Output the (x, y) coordinate of the center of the cell containing the given text.  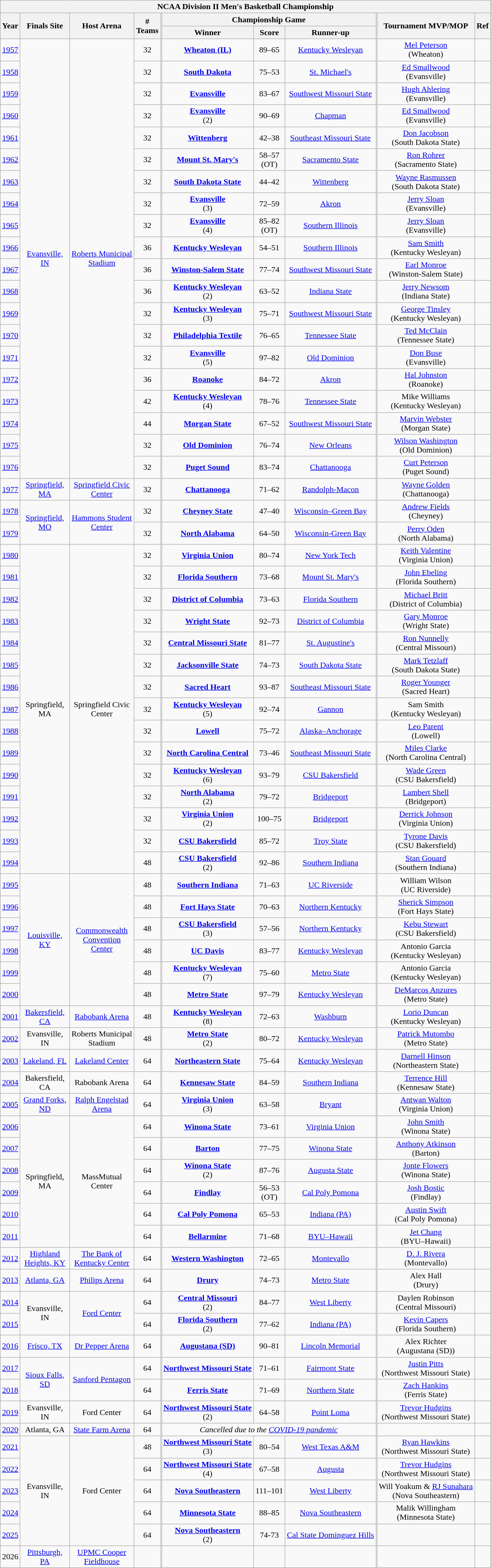
2002 (10, 1039)
2026 (10, 1557)
Evansville(3) (207, 203)
70–63 (269, 906)
Augustana (SD) (207, 1346)
74-73 (269, 1535)
Trevor Hudgins(Northwest Missouri State) (425, 1469)
Lorio Duncan(Kentucky Wesleyan) (425, 1017)
2009 (10, 1192)
2017 (10, 1368)
Wilson Washington(Old Dominion) (425, 445)
Stan Gouard(Southern Indiana) (425, 863)
2023 (10, 1491)
Evansville (207, 94)
Ron Rohrer(Sacramento State) (425, 159)
Gary Monroe(Wright State) (425, 621)
1982 (10, 599)
83–74 (269, 467)
Springfield, MO (45, 522)
1967 (10, 269)
73–46 (269, 753)
Michael Britt(District of Columbia) (425, 599)
2018 (10, 1390)
Finals Site (45, 26)
54–51 (269, 247)
# Teams (147, 26)
Frisco, TX (45, 1346)
71–63 (269, 885)
Ron Nunnelly(Central Missouri) (425, 643)
2006 (10, 1127)
Year (10, 26)
1973 (10, 401)
2024 (10, 1513)
2007 (10, 1148)
2016 (10, 1346)
77–74 (269, 269)
73–68 (269, 577)
2025 (10, 1535)
DeMarcos Anzures(Metro State) (425, 995)
Austin Swift(Cal Poly Pomona) (425, 1214)
Darnell Hinson(Northeastern State) (425, 1060)
63–58 (269, 1104)
Cal State Dominguez Hills (330, 1535)
2008 (10, 1171)
76–74 (269, 445)
1992 (10, 819)
Indiana State (330, 292)
Montevallo (330, 1258)
Virginia Union(3) (207, 1104)
Virginia Union(2) (207, 819)
Jet Chang(BYU–Hawaii) (425, 1236)
92–86 (269, 863)
Alex Richter(Augustana (SD)) (425, 1346)
1989 (10, 753)
Alaska–Anchorage (330, 731)
Kentucky Wesleyan(8) (207, 1017)
Lincoln Memorial (330, 1346)
Mark Tetzlaff(South Dakota State) (425, 665)
Earl Monroe(Winston-Salem State) (425, 269)
Bellarmine (207, 1236)
1993 (10, 841)
Hal Johnston(Roanoke) (425, 380)
Daylen Robinson (Central Missouri) (425, 1302)
88–85 (269, 1513)
1987 (10, 709)
1996 (10, 906)
Zach Hankins(Ferris State) (425, 1390)
Philadelphia Textile (207, 336)
Sacramento State (330, 159)
Score (269, 32)
90–69 (269, 115)
Kentucky Wesleyan(4) (207, 401)
John Ebeling(Florida Southern) (425, 577)
84–77 (269, 1302)
58–57(OT) (269, 159)
83–77 (269, 950)
2004 (10, 1083)
111–101 (269, 1491)
Keith Valentine(Virginia Union) (425, 555)
Sacred Heart (207, 687)
90–81 (269, 1346)
Hugh Ahlering(Evansville) (425, 94)
1984 (10, 643)
Grand Forks, ND (45, 1104)
57–56 (269, 929)
Evansville(5) (207, 357)
1969 (10, 313)
1978 (10, 511)
West Texas A&M (330, 1447)
Roanoke (207, 380)
97–79 (269, 995)
56–53(OT) (269, 1192)
New York Tech (330, 555)
Drury (207, 1280)
Sanford Pentagon (102, 1379)
80–74 (269, 555)
Western Washington (207, 1258)
Ted McClain(Tennessee State) (425, 336)
1965 (10, 226)
2010 (10, 1214)
1999 (10, 973)
State Farm Arena (102, 1430)
South Dakota (207, 72)
Don Jacobson(South Dakota State) (425, 138)
Lakeland Center (102, 1060)
77–75 (269, 1148)
Northwest Missouri State(2) (207, 1412)
2022 (10, 1469)
UPMC Cooper Fieldhouse (102, 1557)
72–63 (269, 1017)
97–82 (269, 357)
85–82(OT) (269, 226)
Lowell (207, 731)
UC Davis (207, 950)
St. Michael's (330, 72)
42–38 (269, 138)
1962 (10, 159)
William Wilson(UC Riverside) (425, 885)
Fort Hays State (207, 906)
Evansville(4) (207, 226)
100–75 (269, 819)
89–65 (269, 50)
Wright State (207, 621)
Barton (207, 1148)
1970 (10, 336)
Metro State(2) (207, 1039)
CSU Bakersfield(2) (207, 863)
Winston-Salem State (207, 269)
Trevor Hudgins (Northwest Missouri State) (425, 1412)
Jacksonville State (207, 665)
2001 (10, 1017)
92–74 (269, 709)
Florida Southern(2) (207, 1325)
93–87 (269, 687)
Northwest Missouri State (207, 1368)
Will Yoakum & RJ Sunahara (Nova Southeastern) (425, 1491)
Mike Williams(Kentucky Wesleyan) (425, 401)
Kennesaw State (207, 1083)
84–72 (269, 380)
81–77 (269, 643)
1981 (10, 577)
Morgan State (207, 423)
71–62 (269, 489)
Sherick Simpson(Fort Hays State) (425, 906)
North Alabama(2) (207, 797)
71–68 (269, 1236)
Ferris State (207, 1390)
2015 (10, 1325)
Commonwealth Convention Center (102, 940)
George Tinsley(Kentucky Wesleyan) (425, 313)
75–64 (269, 1060)
North Alabama (207, 533)
St. Augustine's (330, 643)
Dr Pepper Arena (102, 1346)
2014 (10, 1302)
63–52 (269, 292)
79–72 (269, 797)
Lambert Shell(Bridgeport) (425, 797)
Northwest Missouri State(4) (207, 1469)
Hammons Student Center (102, 522)
Northwest Missouri State(3) (207, 1447)
UC Riverside (330, 885)
72–65 (269, 1258)
Mel Peterson(Wheaton) (425, 50)
47–40 (269, 511)
1986 (10, 687)
Perry Oden(North Alabama) (425, 533)
Antwan Walton(Virginia Union) (425, 1104)
Miles Clarke(North Carolina Central) (425, 753)
80–54 (269, 1447)
Kentucky Wesleyan(6) (207, 775)
BYU–Hawaii (330, 1236)
1991 (10, 797)
Jonte Flowers(Winona State) (425, 1171)
Anthony Atkinson(Barton) (425, 1148)
2020 (10, 1430)
Winner (207, 32)
Minnesota State (207, 1513)
1990 (10, 775)
87–76 (269, 1171)
Kentucky Wesleyan(7) (207, 973)
2021 (10, 1447)
Gannon (330, 709)
Kebu Stewart(CSU Bakersfield) (425, 929)
MassMutual Center (102, 1181)
Augusta (330, 1469)
92–73 (269, 621)
John Smith(Winona State) (425, 1127)
1980 (10, 555)
Kevin Capers(Florida Southern) (425, 1325)
1972 (10, 380)
Curt Peterson(Puget Sound) (425, 467)
2019 (10, 1412)
1997 (10, 929)
1960 (10, 115)
Central Missouri State (207, 643)
1975 (10, 445)
Don Buse(Evansville) (425, 357)
Lakeland, FL (45, 1060)
93–79 (269, 775)
Bryant (330, 1104)
Findlay (207, 1192)
75–71 (269, 313)
Northeastern State (207, 1060)
Washburn (330, 1017)
1966 (10, 247)
73–63 (269, 599)
Derrick Johnson(Virginia Union) (425, 819)
Andrew Fields(Cheyney) (425, 511)
72–59 (269, 203)
83–67 (269, 94)
Louisville, KY (45, 940)
1983 (10, 621)
1974 (10, 423)
2003 (10, 1060)
64–50 (269, 533)
Ralph Engelstad Arena (102, 1104)
1959 (10, 94)
Cheyney State (207, 511)
44–42 (269, 182)
New Orleans (330, 445)
North Carolina Central (207, 753)
Cancelled due to the COVID-19 pandemic (269, 1430)
Wheaton (IL) (207, 50)
1968 (10, 292)
2011 (10, 1236)
Jerry Newsom(Indiana State) (425, 292)
Pittsburgh, PA (45, 1557)
1995 (10, 885)
Kentucky Wesleyan(2) (207, 292)
2013 (10, 1280)
1998 (10, 950)
71–69 (269, 1390)
Ryan Hawkins (Northwest Missouri State) (425, 1447)
Northern State (330, 1390)
42 (147, 401)
Philips Arena (102, 1280)
Winona State(2) (207, 1171)
1957 (10, 50)
84–59 (269, 1083)
75–53 (269, 72)
Sioux Falls, SD (45, 1379)
Troy State (330, 841)
73–61 (269, 1127)
2005 (10, 1104)
Malik Willingham (Minnesota State) (425, 1513)
Championship Game (269, 20)
1961 (10, 138)
67–52 (269, 423)
75–72 (269, 731)
Josh Bostic(Findlay) (425, 1192)
Nova Southeastern(2) (207, 1535)
1976 (10, 467)
78–76 (269, 401)
1958 (10, 72)
Puget Sound (207, 467)
1994 (10, 863)
Wayne Golden(Chattanooga) (425, 489)
Alex Hall(Drury) (425, 1280)
CSU Bakersfield(3) (207, 929)
Justin Pitts(Northwest Missouri State) (425, 1368)
Wade Green(CSU Bakersfield) (425, 775)
1988 (10, 731)
Tournament MVP/MOP (425, 26)
Kentucky Wesleyan(5) (207, 709)
67–58 (269, 1469)
Ref (483, 26)
Point Loma (330, 1412)
1963 (10, 182)
1985 (10, 665)
Runner-up (330, 32)
Augusta State (330, 1171)
76–65 (269, 336)
Highland Heights, KY (45, 1258)
2012 (10, 1258)
Patrick Mutombo(Metro State) (425, 1039)
Tyrone Davis(CSU Bakersfield) (425, 841)
Chapman (330, 115)
64–58 (269, 1412)
75–60 (269, 973)
2000 (10, 995)
Fairmont State (330, 1368)
D. J. Rivera(Montevallo) (425, 1258)
Kentucky Wesleyan(3) (207, 313)
Terrence Hill(Kennesaw State) (425, 1083)
Wisconsin–Green Bay (330, 511)
Evansville(2) (207, 115)
71–61 (269, 1368)
Roger Younger(Sacred Heart) (425, 687)
85–72 (269, 841)
Marvin Webster(Morgan State) (425, 423)
The Bank of Kentucky Center (102, 1258)
44 (147, 423)
Host Arena (102, 26)
Central Missouri(2) (207, 1302)
1977 (10, 489)
65–53 (269, 1214)
Randolph-Macon (330, 489)
Wayne Rasmussen(South Dakota State) (425, 182)
Wisconsin-Green Bay (330, 533)
NCAA Division II Men's Basketball Championship (245, 7)
1964 (10, 203)
Leo Parent(Lowell) (425, 731)
1979 (10, 533)
1971 (10, 357)
80–72 (269, 1039)
77–62 (269, 1325)
